Search for the cell housing the specified text and yield its [X, Y] center coordinate. 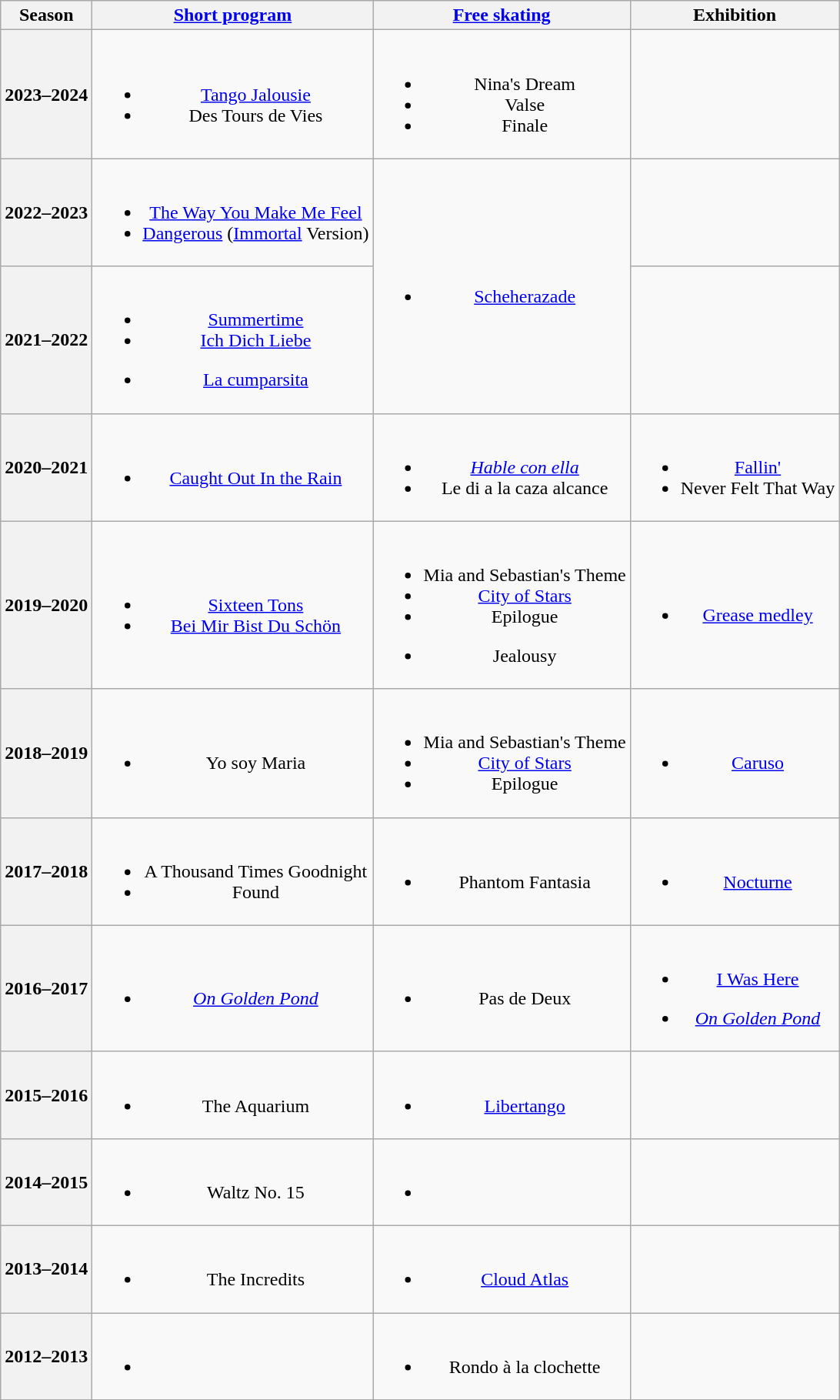
2015–2016 [46, 1094]
2014–2015 [46, 1182]
2019–2020 [46, 605]
2023–2024 [46, 94]
Nocturne [735, 871]
Mia and Sebastian's ThemeCity of StarsEpilogue Jealousy [502, 605]
Hable con ella Le di a la caza alcance [502, 467]
Sixteen Tons Bei Mir Bist Du Schön [232, 605]
2016–2017 [46, 988]
Phantom Fantasia [502, 871]
2012–2013 [46, 1356]
Grease medley [735, 605]
Fallin'Never Felt That Way [735, 467]
Tango Jalousie Des Tours de Vies [232, 94]
Libertango [502, 1094]
Rondo à la clochette [502, 1356]
2017–2018 [46, 871]
Short program [232, 15]
The Incredits [232, 1268]
Cloud Atlas [502, 1268]
Season [46, 15]
Waltz No. 15 [232, 1182]
I Was Here On Golden Pond [735, 988]
Caught Out In the Rain [232, 467]
2013–2014 [46, 1268]
2020–2021 [46, 467]
The Aquarium [232, 1094]
On Golden Pond [232, 988]
2022–2023 [46, 212]
Mia and Sebastian's ThemeCity of StarsEpilogue [502, 753]
Yo soy Maria [232, 753]
2018–2019 [46, 753]
Free skating [502, 15]
A Thousand Times Goodnight Found [232, 871]
Caruso [735, 753]
Exhibition [735, 15]
Nina's Dream ValseFinale [502, 94]
Pas de Deux [502, 988]
Scheherazade [502, 286]
2021–2022 [46, 340]
The Way You Make Me Feel Dangerous (Immortal Version) [232, 212]
Summertime Ich Dich Liebe La cumparsita [232, 340]
